For the text-containing cell, return its midpoint in [x, y] coordinate format. 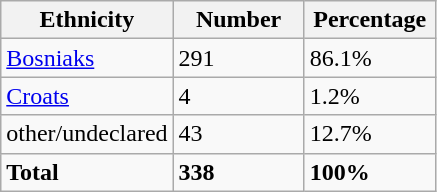
Total [87, 172]
338 [238, 172]
Bosniaks [87, 58]
Ethnicity [87, 20]
100% [370, 172]
291 [238, 58]
Percentage [370, 20]
12.7% [370, 134]
Croats [87, 96]
86.1% [370, 58]
4 [238, 96]
1.2% [370, 96]
other/undeclared [87, 134]
43 [238, 134]
Number [238, 20]
